Capture the cell that displays the provided text and extract its (X, Y) central coordinate. 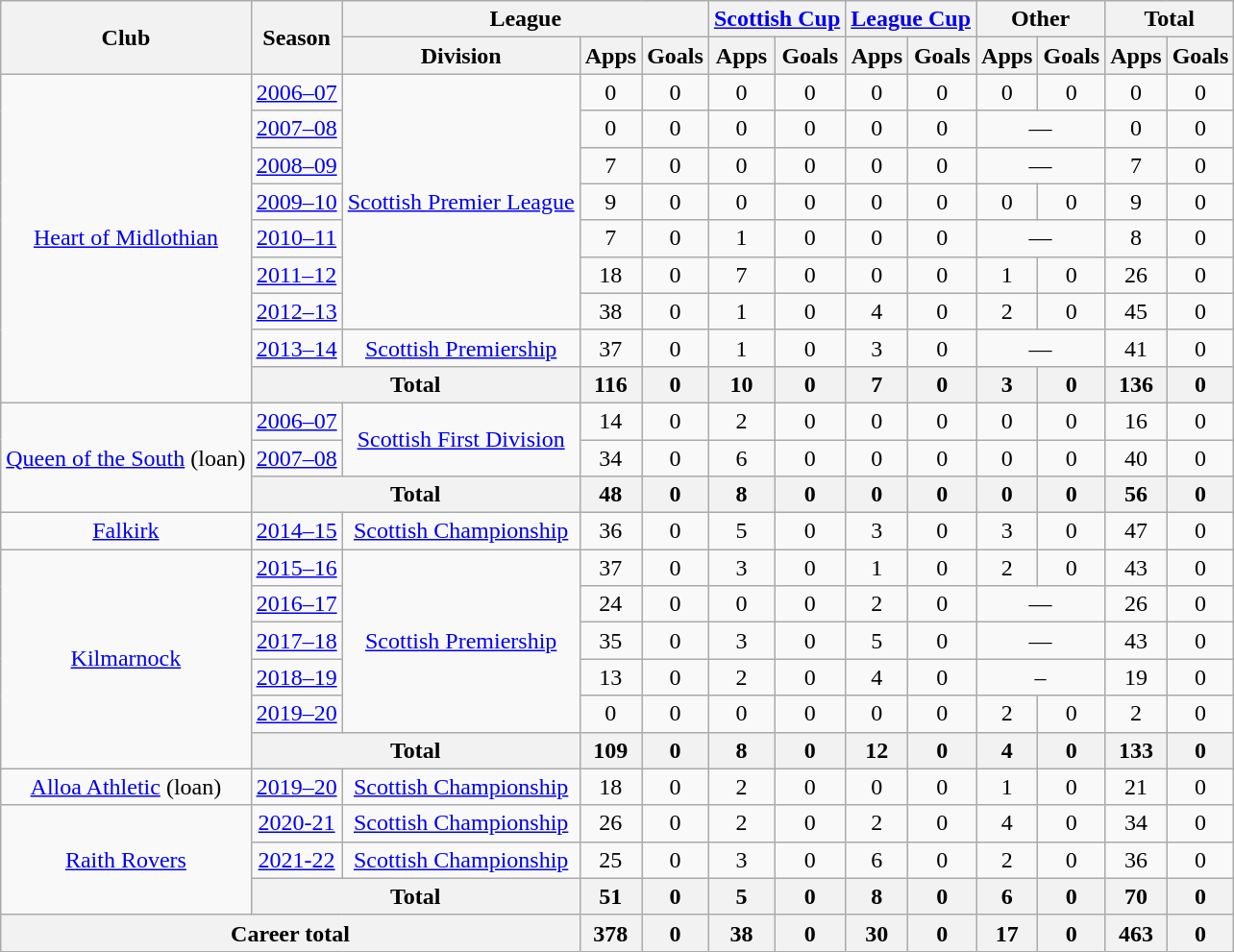
Heart of Midlothian (126, 238)
– (1041, 677)
45 (1136, 311)
51 (610, 896)
Career total (290, 933)
Scottish Premier League (461, 202)
2021-22 (296, 860)
2011–12 (296, 275)
13 (610, 677)
League Cup (911, 19)
2008–09 (296, 165)
Falkirk (126, 531)
24 (610, 604)
16 (1136, 421)
41 (1136, 348)
47 (1136, 531)
17 (1007, 933)
2014–15 (296, 531)
21 (1136, 787)
30 (876, 933)
14 (610, 421)
2013–14 (296, 348)
Alloa Athletic (loan) (126, 787)
56 (1136, 495)
2015–16 (296, 568)
2020-21 (296, 823)
Scottish First Division (461, 439)
70 (1136, 896)
109 (610, 750)
Scottish Cup (777, 19)
Kilmarnock (126, 659)
Division (461, 56)
2016–17 (296, 604)
Queen of the South (loan) (126, 457)
Raith Rovers (126, 860)
116 (610, 384)
2017–18 (296, 641)
2018–19 (296, 677)
Season (296, 37)
League (525, 19)
133 (1136, 750)
463 (1136, 933)
378 (610, 933)
10 (741, 384)
35 (610, 641)
40 (1136, 458)
Club (126, 37)
2012–13 (296, 311)
19 (1136, 677)
25 (610, 860)
Other (1041, 19)
2009–10 (296, 202)
136 (1136, 384)
2010–11 (296, 238)
48 (610, 495)
12 (876, 750)
